From the cell containing the given text, extract its center point as [x, y] coordinate. 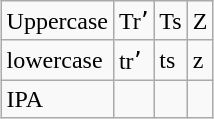
Trʼ [133, 21]
Z [200, 21]
trʼ [133, 60]
ts [170, 60]
IPA [57, 99]
z [200, 60]
lowercase [57, 60]
Ts [170, 21]
Uppercase [57, 21]
